Extract the (x, y) coordinate from the center of the cell holding the provided text.  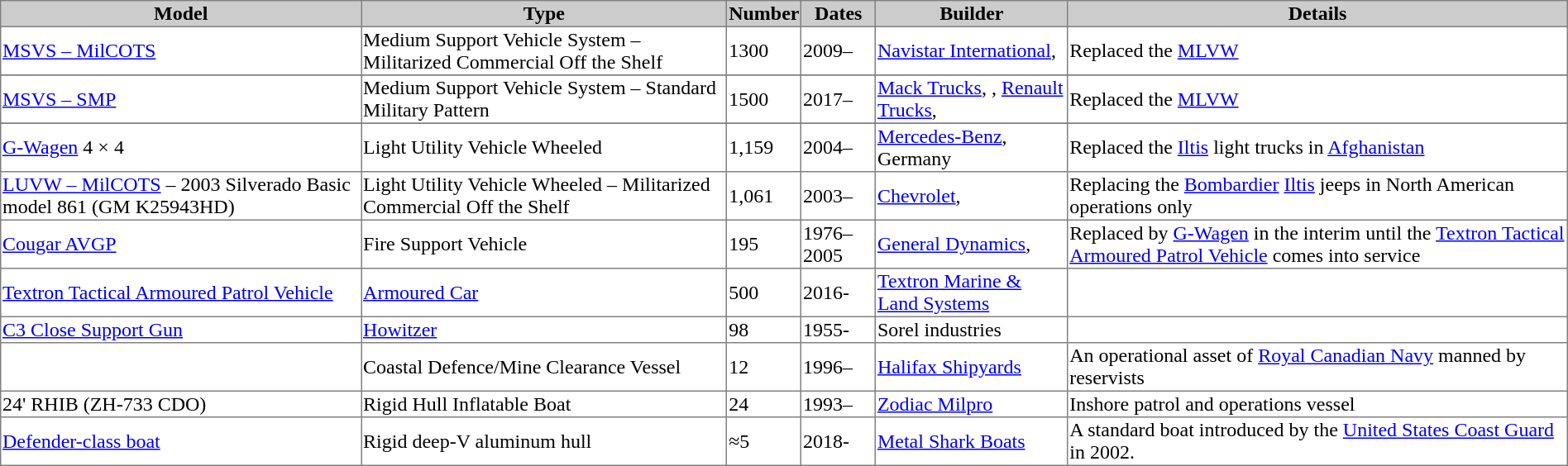
1,159 (764, 147)
Fire Support Vehicle (544, 244)
Light Utility Vehicle Wheeled – Militarized Commercial Off the Shelf (544, 196)
LUVW – MilCOTS – 2003 Silverado Basic model 861 (GM K25943HD) (181, 196)
Type (544, 14)
Coastal Defence/Mine Clearance Vessel (544, 367)
Metal Shark Boats (972, 441)
500 (764, 292)
Textron Tactical Armoured Patrol Vehicle (181, 292)
Cougar AVGP (181, 244)
Chevrolet, (972, 196)
2016- (839, 292)
Zodiac Milpro (972, 404)
Dates (839, 14)
1996– (839, 367)
Details (1317, 14)
1300 (764, 50)
Textron Marine & Land Systems (972, 292)
195 (764, 244)
Howitzer (544, 330)
Replaced the Iltis light trucks in Afghanistan (1317, 147)
Model (181, 14)
Rigid Hull Inflatable Boat (544, 404)
Builder (972, 14)
Light Utility Vehicle Wheeled (544, 147)
Armoured Car (544, 292)
Defender-class boat (181, 441)
2009– (839, 50)
Medium Support Vehicle System – Standard Military Pattern (544, 99)
Replacing the Bombardier Iltis jeeps in North American operations only (1317, 196)
Replaced by G-Wagen in the interim until the Textron Tactical Armoured Patrol Vehicle comes into service (1317, 244)
Inshore patrol and operations vessel (1317, 404)
2004– (839, 147)
Sorel industries (972, 330)
A standard boat introduced by the United States Coast Guard in 2002. (1317, 441)
Rigid deep-V aluminum hull (544, 441)
Navistar International, (972, 50)
12 (764, 367)
1500 (764, 99)
Medium Support Vehicle System – Militarized Commercial Off the Shelf (544, 50)
1,061 (764, 196)
An operational asset of Royal Canadian Navy manned by reservists (1317, 367)
24' RHIB (ZH-733 CDO) (181, 404)
Mack Trucks, , Renault Trucks, (972, 99)
C3 Close Support Gun (181, 330)
MSVS – SMP (181, 99)
24 (764, 404)
Halifax Shipyards (972, 367)
98 (764, 330)
MSVS – MilCOTS (181, 50)
2018- (839, 441)
2017– (839, 99)
Mercedes-Benz, Germany (972, 147)
≈5 (764, 441)
1955- (839, 330)
G-Wagen 4 × 4 (181, 147)
2003– (839, 196)
1976–2005 (839, 244)
1993– (839, 404)
General Dynamics, (972, 244)
Number (764, 14)
